Identify which cell holds the provided text, then report its [x, y] central coordinate. 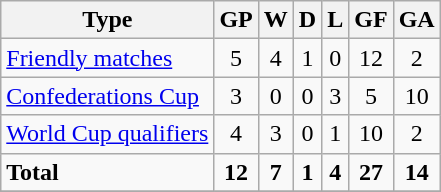
27 [371, 172]
D [307, 20]
World Cup qualifiers [108, 134]
Type [108, 20]
14 [416, 172]
L [336, 20]
7 [276, 172]
GA [416, 20]
GF [371, 20]
GP [236, 20]
Total [108, 172]
W [276, 20]
Confederations Cup [108, 96]
Friendly matches [108, 58]
